Pinpoint the cell where the given text exists, returning its [X, Y] midpoint coordinate. 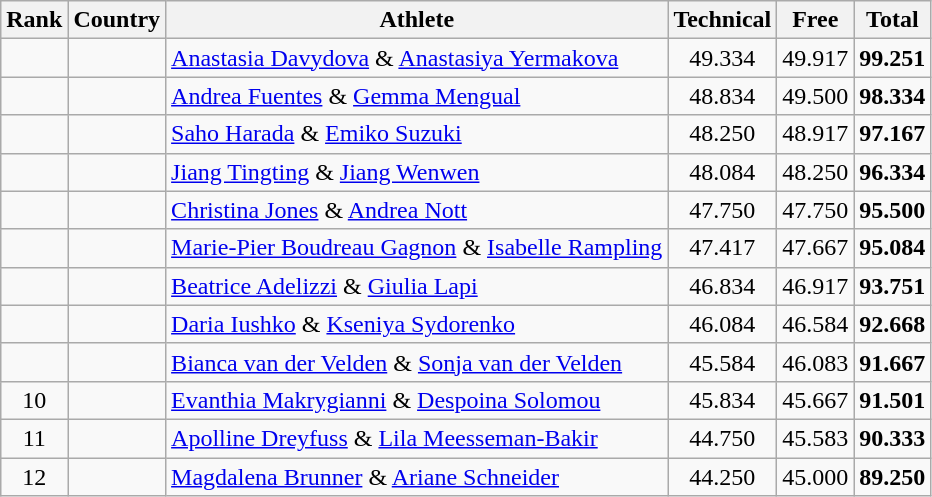
46.084 [722, 324]
Anastasia Davydova & Anastasiya Yermakova [417, 58]
Beatrice Adelizzi & Giulia Lapi [417, 286]
44.250 [722, 477]
95.500 [892, 210]
Jiang Tingting & Jiang Wenwen [417, 172]
90.333 [892, 438]
Christina Jones & Andrea Nott [417, 210]
Country [117, 20]
48.917 [816, 134]
92.668 [892, 324]
44.750 [722, 438]
47.667 [816, 248]
46.917 [816, 286]
46.584 [816, 324]
Free [816, 20]
49.500 [816, 96]
11 [34, 438]
Bianca van der Velden & Sonja van der Velden [417, 362]
Athlete [417, 20]
Total [892, 20]
Technical [722, 20]
46.834 [722, 286]
48.834 [722, 96]
98.334 [892, 96]
49.334 [722, 58]
46.083 [816, 362]
12 [34, 477]
Andrea Fuentes & Gemma Mengual [417, 96]
45.583 [816, 438]
Rank [34, 20]
Saho Harada & Emiko Suzuki [417, 134]
99.251 [892, 58]
97.167 [892, 134]
10 [34, 400]
95.084 [892, 248]
93.751 [892, 286]
96.334 [892, 172]
91.667 [892, 362]
Evanthia Makrygianni & Despoina Solomou [417, 400]
45.584 [722, 362]
45.667 [816, 400]
89.250 [892, 477]
47.417 [722, 248]
49.917 [816, 58]
45.834 [722, 400]
91.501 [892, 400]
Marie-Pier Boudreau Gagnon & Isabelle Rampling [417, 248]
Apolline Dreyfuss & Lila Meesseman-Bakir [417, 438]
Daria Iushko & Kseniya Sydorenko [417, 324]
45.000 [816, 477]
Magdalena Brunner & Ariane Schneider [417, 477]
48.084 [722, 172]
